For the text-containing cell, return its midpoint in [x, y] coordinate format. 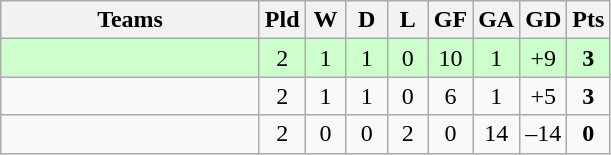
Pts [588, 20]
D [366, 20]
14 [496, 134]
GA [496, 20]
+9 [544, 58]
–14 [544, 134]
W [326, 20]
10 [450, 58]
L [408, 20]
Pld [282, 20]
6 [450, 96]
GF [450, 20]
+5 [544, 96]
GD [544, 20]
Teams [130, 20]
